Detect which cell encompasses the target text, then output its (x, y) center coordinate. 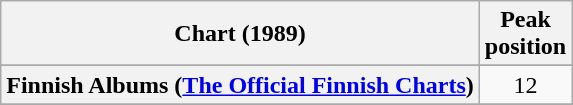
Finnish Albums (The Official Finnish Charts) (240, 85)
Chart (1989) (240, 34)
12 (525, 85)
Peakposition (525, 34)
